For the text-containing cell, return its midpoint in (x, y) coordinate format. 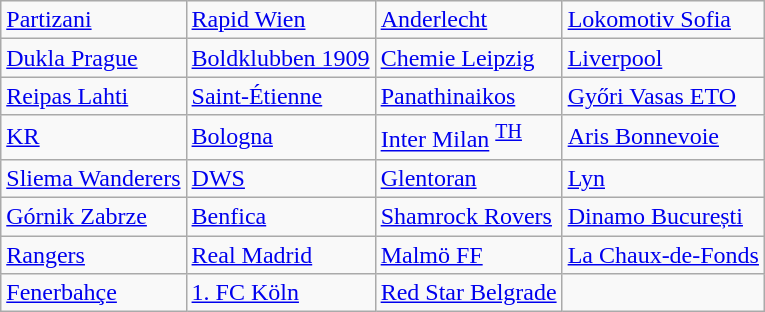
Shamrock Rovers (468, 217)
DWS (280, 178)
Liverpool (663, 58)
La Chaux-de-Fonds (663, 255)
Malmö FF (468, 255)
Dukla Prague (94, 58)
Glentoran (468, 178)
Inter Milan TH (468, 138)
Benfica (280, 217)
Aris Bonnevoie (663, 138)
Real Madrid (280, 255)
Dinamo București (663, 217)
Reipas Lahti (94, 96)
1. FC Köln (280, 293)
Győri Vasas ETO (663, 96)
Boldklubben 1909 (280, 58)
Bologna (280, 138)
Red Star Belgrade (468, 293)
Panathinaikos (468, 96)
Lyn (663, 178)
Saint-Étienne (280, 96)
Fenerbahçe (94, 293)
KR (94, 138)
Anderlecht (468, 20)
Rapid Wien (280, 20)
Partizani (94, 20)
Lokomotiv Sofia (663, 20)
Górnik Zabrze (94, 217)
Rangers (94, 255)
Sliema Wanderers (94, 178)
Chemie Leipzig (468, 58)
